For the text-containing cell, return its midpoint in (X, Y) coordinate format. 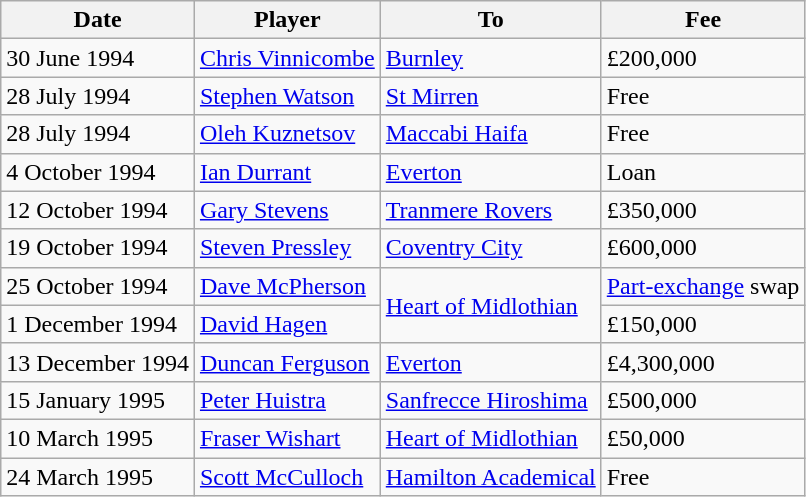
Steven Pressley (287, 248)
Part-exchange swap (703, 286)
Fraser Wishart (287, 438)
Duncan Ferguson (287, 362)
£500,000 (703, 400)
Fee (703, 20)
To (490, 20)
15 January 1995 (98, 400)
£350,000 (703, 210)
13 December 1994 (98, 362)
Burnley (490, 58)
4 October 1994 (98, 172)
Scott McCulloch (287, 477)
Peter Huistra (287, 400)
Dave McPherson (287, 286)
Stephen Watson (287, 96)
1 December 1994 (98, 324)
Hamilton Academical (490, 477)
Tranmere Rovers (490, 210)
25 October 1994 (98, 286)
£50,000 (703, 438)
Ian Durrant (287, 172)
£150,000 (703, 324)
Player (287, 20)
Coventry City (490, 248)
£200,000 (703, 58)
19 October 1994 (98, 248)
St Mirren (490, 96)
Maccabi Haifa (490, 134)
12 October 1994 (98, 210)
10 March 1995 (98, 438)
30 June 1994 (98, 58)
£600,000 (703, 248)
Date (98, 20)
Sanfrecce Hiroshima (490, 400)
Chris Vinnicombe (287, 58)
Gary Stevens (287, 210)
Oleh Kuznetsov (287, 134)
Loan (703, 172)
24 March 1995 (98, 477)
£4,300,000 (703, 362)
David Hagen (287, 324)
